For the text-containing cell, return its midpoint in (x, y) coordinate format. 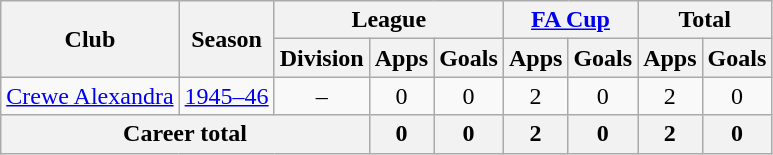
Season (226, 39)
League (388, 20)
Career total (185, 134)
1945–46 (226, 96)
– (322, 96)
Crewe Alexandra (90, 96)
FA Cup (570, 20)
Total (705, 20)
Division (322, 58)
Club (90, 39)
